Output the (x, y) coordinate of the center of the cell containing the given text.  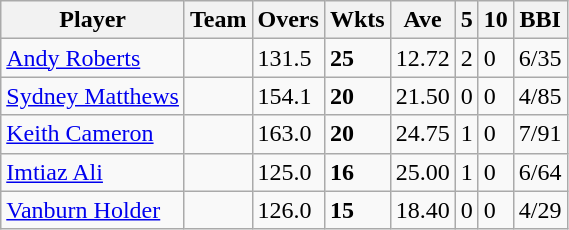
4/29 (540, 210)
Overs (288, 20)
Team (218, 20)
Vanburn Holder (93, 210)
125.0 (288, 172)
18.40 (422, 210)
15 (357, 210)
21.50 (422, 96)
Keith Cameron (93, 134)
Player (93, 20)
24.75 (422, 134)
Ave (422, 20)
Sydney Matthews (93, 96)
12.72 (422, 58)
6/35 (540, 58)
7/91 (540, 134)
Imtiaz Ali (93, 172)
BBI (540, 20)
16 (357, 172)
126.0 (288, 210)
131.5 (288, 58)
5 (466, 20)
163.0 (288, 134)
25.00 (422, 172)
25 (357, 58)
6/64 (540, 172)
2 (466, 58)
Andy Roberts (93, 58)
4/85 (540, 96)
Wkts (357, 20)
10 (496, 20)
154.1 (288, 96)
